Locate the cell with the specified text and output its [X, Y] center coordinate. 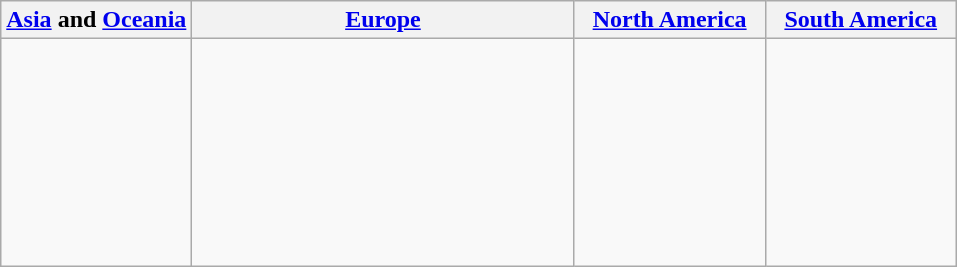
North America [670, 20]
Asia and Oceania [96, 20]
Europe [383, 20]
South America [860, 20]
